Provide the (X, Y) coordinate of the cell's center where the given text is located.  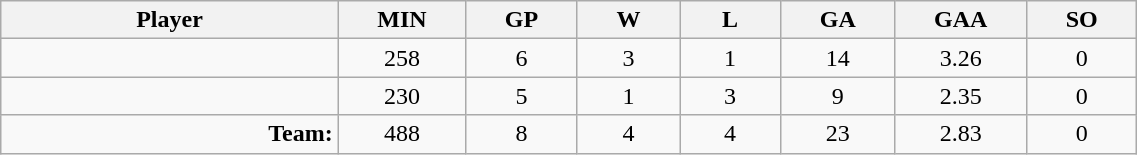
8 (522, 134)
GA (838, 20)
14 (838, 58)
2.83 (961, 134)
2.35 (961, 96)
5 (522, 96)
Player (170, 20)
3.26 (961, 58)
GP (522, 20)
488 (402, 134)
Team: (170, 134)
L (730, 20)
23 (838, 134)
6 (522, 58)
GAA (961, 20)
230 (402, 96)
SO (1081, 20)
W (628, 20)
258 (402, 58)
9 (838, 96)
MIN (402, 20)
